Determine the [x, y] coordinate at the center of the cell enclosing the given text.  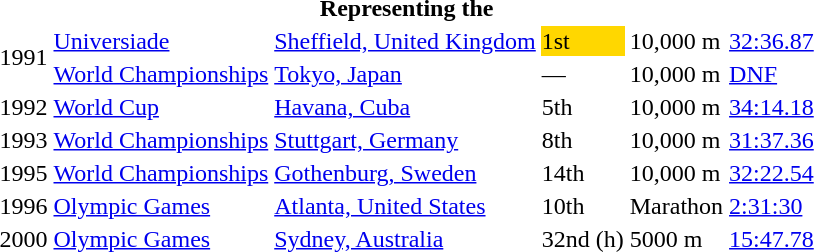
Olympic Games [161, 206]
1st [582, 41]
Stuttgart, Germany [406, 140]
Sheffield, United Kingdom [406, 41]
— [582, 74]
Marathon [676, 206]
10th [582, 206]
Universiade [161, 41]
Gothenburg, Sweden [406, 173]
8th [582, 140]
Atlanta, United States [406, 206]
World Cup [161, 107]
5th [582, 107]
14th [582, 173]
Tokyo, Japan [406, 74]
Havana, Cuba [406, 107]
